For the text-containing cell, return its midpoint in [x, y] coordinate format. 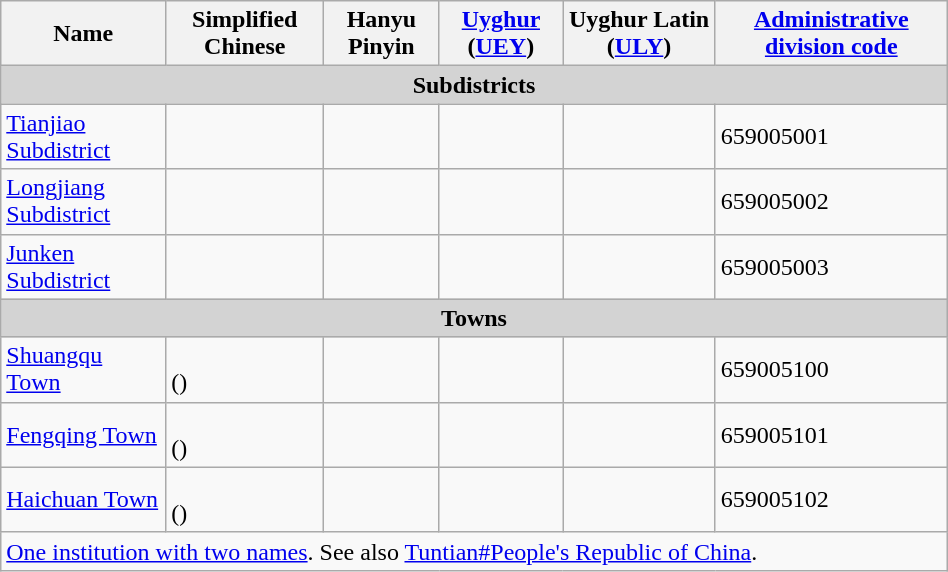
659005002 [831, 202]
Junken Subdistrict [84, 266]
659005001 [831, 136]
Longjiang Subdistrict [84, 202]
659005102 [831, 500]
Subdistricts [474, 85]
Simplified Chinese [245, 34]
659005100 [831, 370]
Administrative division code [831, 34]
Shuangqu Town [84, 370]
Haichuan Town [84, 500]
Uyghur Latin (ULY) [639, 34]
Fengqing Town [84, 434]
Towns [474, 318]
659005101 [831, 434]
Name [84, 34]
Hanyu Pinyin [382, 34]
659005003 [831, 266]
Tianjiao Subdistrict [84, 136]
Uyghur (UEY) [501, 34]
One institution with two names. See also Tuntian#People's Republic of China. [474, 551]
